Return (x, y) of the center of cell containing provided text 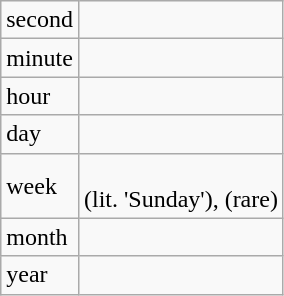
minute (40, 58)
hour (40, 96)
month (40, 237)
year (40, 275)
week (40, 186)
day (40, 134)
(lit. 'Sunday'), (rare) (180, 186)
second (40, 20)
